Return (X, Y) of the center of cell containing provided text 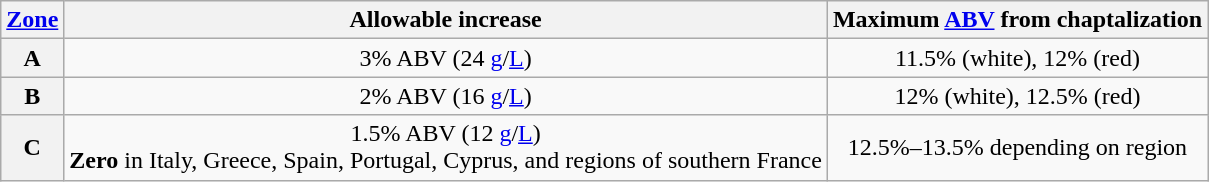
11.5% (white), 12% (red) (1017, 58)
B (32, 96)
Maximum ABV from chaptalization (1017, 20)
Allowable increase (446, 20)
2% ABV (16 g/L) (446, 96)
1.5% ABV (12 g/L)Zero in Italy, Greece, Spain, Portugal, Cyprus, and regions of southern France (446, 148)
3% ABV (24 g/L) (446, 58)
Zone (32, 20)
12.5%–13.5% depending on region (1017, 148)
12% (white), 12.5% (red) (1017, 96)
A (32, 58)
C (32, 148)
